Extract the [x, y] coordinate from the center of the cell holding the provided text.  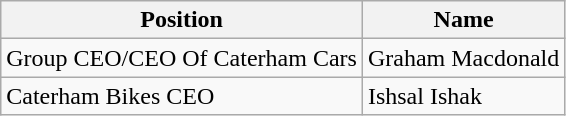
Name [463, 20]
Graham Macdonald [463, 58]
Ishsal Ishak [463, 96]
Position [182, 20]
Caterham Bikes CEO [182, 96]
Group CEO/CEO Of Caterham Cars [182, 58]
